Return the (x, y) coordinate for the center point of the cell that contains the specified text.  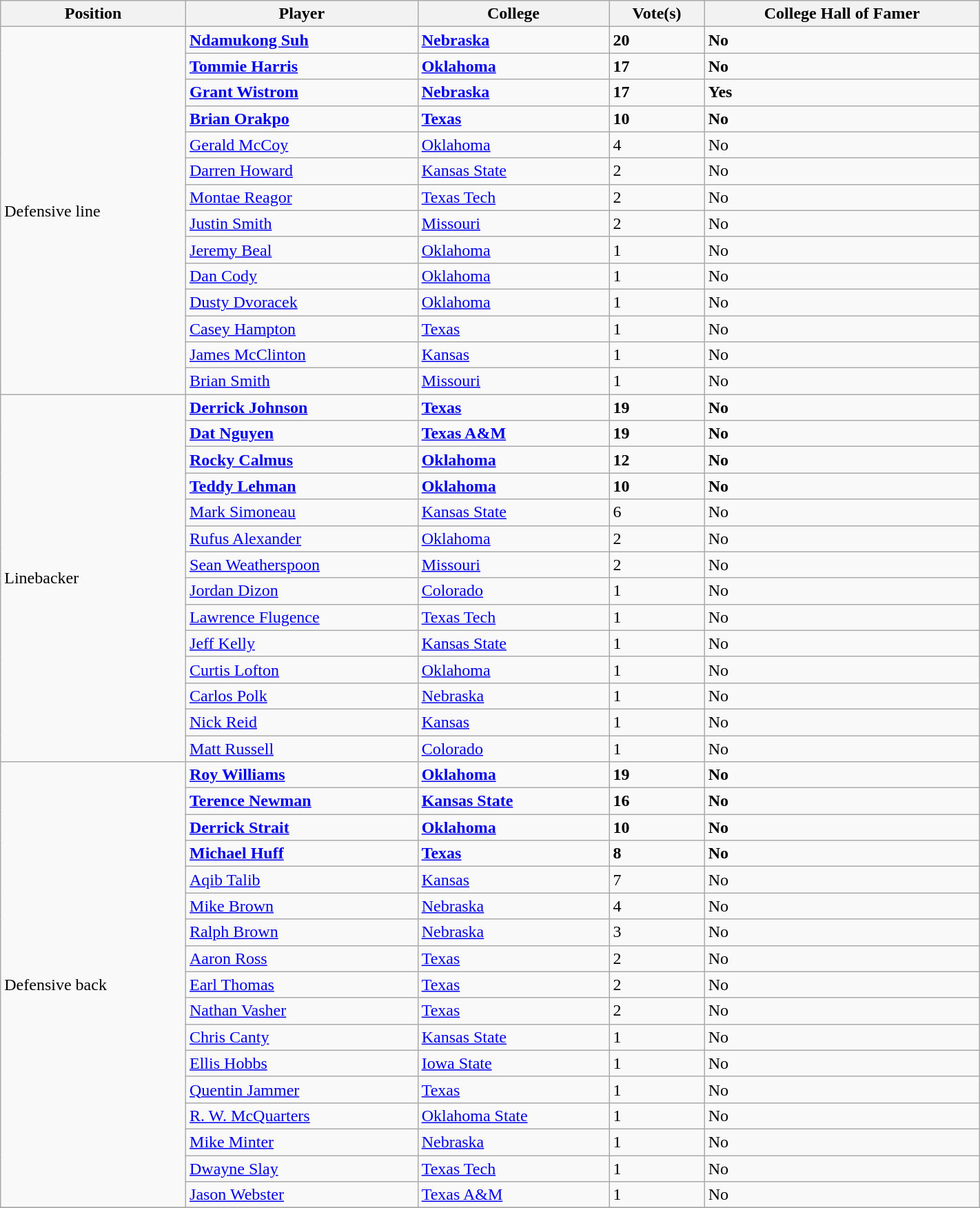
R. W. McQuarters (302, 1116)
Aqib Talib (302, 880)
Derrick Johnson (302, 407)
Rufus Alexander (302, 538)
Lawrence Flugence (302, 617)
College (513, 14)
Jordan Dizon (302, 591)
Ellis Hobbs (302, 1063)
Casey Hampton (302, 329)
Jason Webster (302, 1195)
Roy Williams (302, 775)
Gerald McCoy (302, 145)
Aaron Ross (302, 958)
Jeremy Beal (302, 250)
Sean Weatherspoon (302, 565)
Jeff Kelly (302, 643)
20 (657, 40)
Defensive line (94, 211)
Dat Nguyen (302, 434)
Tommie Harris (302, 66)
Derrick Strait (302, 827)
7 (657, 880)
Iowa State (513, 1063)
Dusty Dvoracek (302, 302)
Teddy Lehman (302, 486)
Ralph Brown (302, 932)
Curtis Lofton (302, 670)
Ndamukong Suh (302, 40)
Carlos Polk (302, 696)
6 (657, 512)
Nathan Vasher (302, 1011)
Terence Newman (302, 801)
Mark Simoneau (302, 512)
8 (657, 854)
College Hall of Famer (842, 14)
Defensive back (94, 985)
16 (657, 801)
Grant Wistrom (302, 92)
Mike Brown (302, 906)
Justin Smith (302, 223)
12 (657, 460)
Dan Cody (302, 276)
Position (94, 14)
Mike Minter (302, 1142)
James McClinton (302, 355)
Darren Howard (302, 171)
Linebacker (94, 578)
Dwayne Slay (302, 1169)
Yes (842, 92)
Brian Smith (302, 381)
Earl Thomas (302, 985)
Nick Reid (302, 722)
Quentin Jammer (302, 1089)
3 (657, 932)
Montae Reagor (302, 197)
Vote(s) (657, 14)
Rocky Calmus (302, 460)
Matt Russell (302, 748)
Chris Canty (302, 1037)
Player (302, 14)
Michael Huff (302, 854)
Oklahoma State (513, 1116)
Brian Orakpo (302, 119)
